Search for the cell housing the specified text and yield its [x, y] center coordinate. 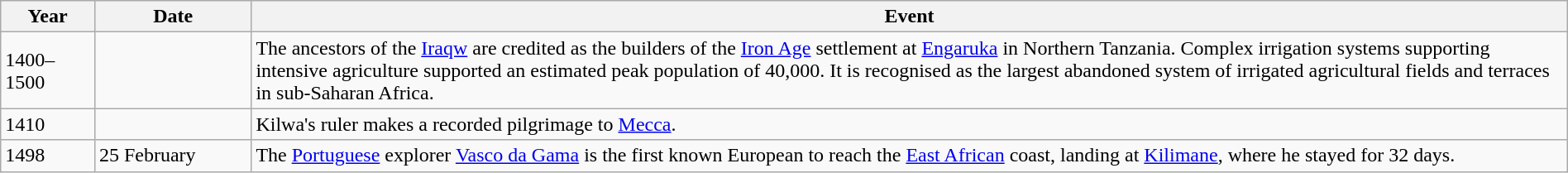
1498 [48, 156]
The Portuguese explorer Vasco da Gama is the first known European to reach the East African coast, landing at Kilimane, where he stayed for 32 days. [910, 156]
1400–1500 [48, 70]
Year [48, 17]
1410 [48, 124]
Date [172, 17]
Event [910, 17]
25 February [172, 156]
Kilwa's ruler makes a recorded pilgrimage to Mecca. [910, 124]
